Locate the cell with the specified text and output its [x, y] center coordinate. 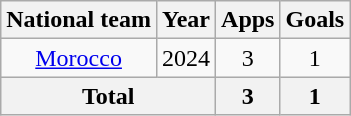
Total [108, 96]
Apps [248, 20]
Goals [315, 20]
Year [186, 20]
2024 [186, 58]
Morocco [79, 58]
National team [79, 20]
